Determine the (x, y) coordinate at the center of the cell enclosing the given text.  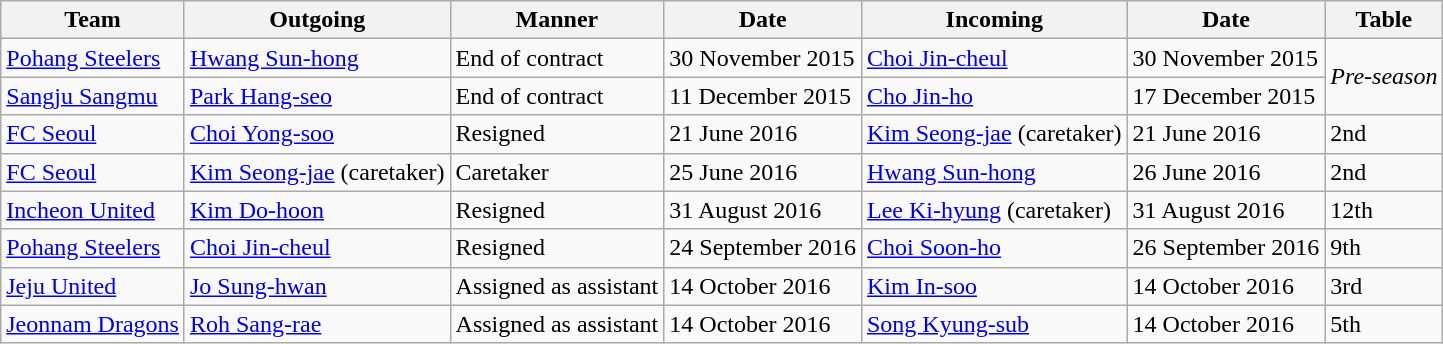
Sangju Sangmu (93, 96)
Choi Soon-ho (994, 248)
Team (93, 20)
Caretaker (557, 172)
Choi Yong-soo (317, 134)
26 June 2016 (1226, 172)
Jeonnam Dragons (93, 324)
Jeju United (93, 286)
Incoming (994, 20)
Table (1384, 20)
Pre-season (1384, 77)
Jo Sung-hwan (317, 286)
Manner (557, 20)
3rd (1384, 286)
Kim Do-hoon (317, 210)
9th (1384, 248)
Roh Sang-rae (317, 324)
Lee Ki-hyung (caretaker) (994, 210)
Park Hang-seo (317, 96)
Kim In-soo (994, 286)
11 December 2015 (763, 96)
12th (1384, 210)
Song Kyung-sub (994, 324)
Incheon United (93, 210)
5th (1384, 324)
Cho Jin-ho (994, 96)
24 September 2016 (763, 248)
26 September 2016 (1226, 248)
Outgoing (317, 20)
25 June 2016 (763, 172)
17 December 2015 (1226, 96)
